Extract the (x, y) coordinate from the center of the cell holding the provided text.  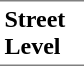
Street Level (42, 33)
